Scan for the cell matching the given text and deliver its [x, y] coordinate at center. 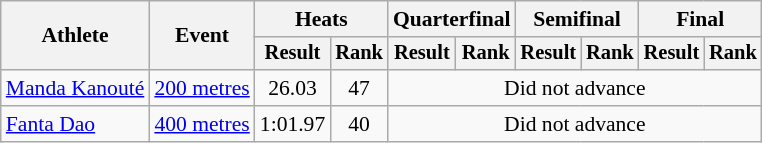
1:01.97 [292, 124]
Heats [322, 19]
Athlete [76, 36]
Fanta Dao [76, 124]
200 metres [202, 88]
Event [202, 36]
Manda Kanouté [76, 88]
Final [700, 19]
400 metres [202, 124]
40 [359, 124]
Semifinal [578, 19]
26.03 [292, 88]
Quarterfinal [452, 19]
47 [359, 88]
